Find where the given text appears and provide that cell's center as [X, Y] coordinate. 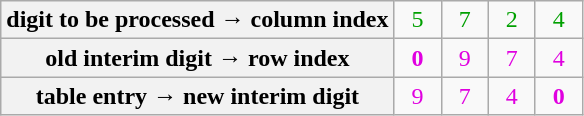
2 [512, 20]
table entry → new interim digit [198, 96]
5 [418, 20]
old interim digit → row index [198, 58]
digit to be processed → column index [198, 20]
